For the text-containing cell, return its midpoint in [x, y] coordinate format. 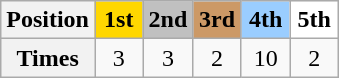
10 [266, 58]
5th [314, 20]
1st [118, 20]
Times [48, 58]
4th [266, 20]
3rd [218, 20]
Position [48, 20]
2nd [168, 20]
